Determine the [x, y] coordinate at the center of the cell enclosing the given text.  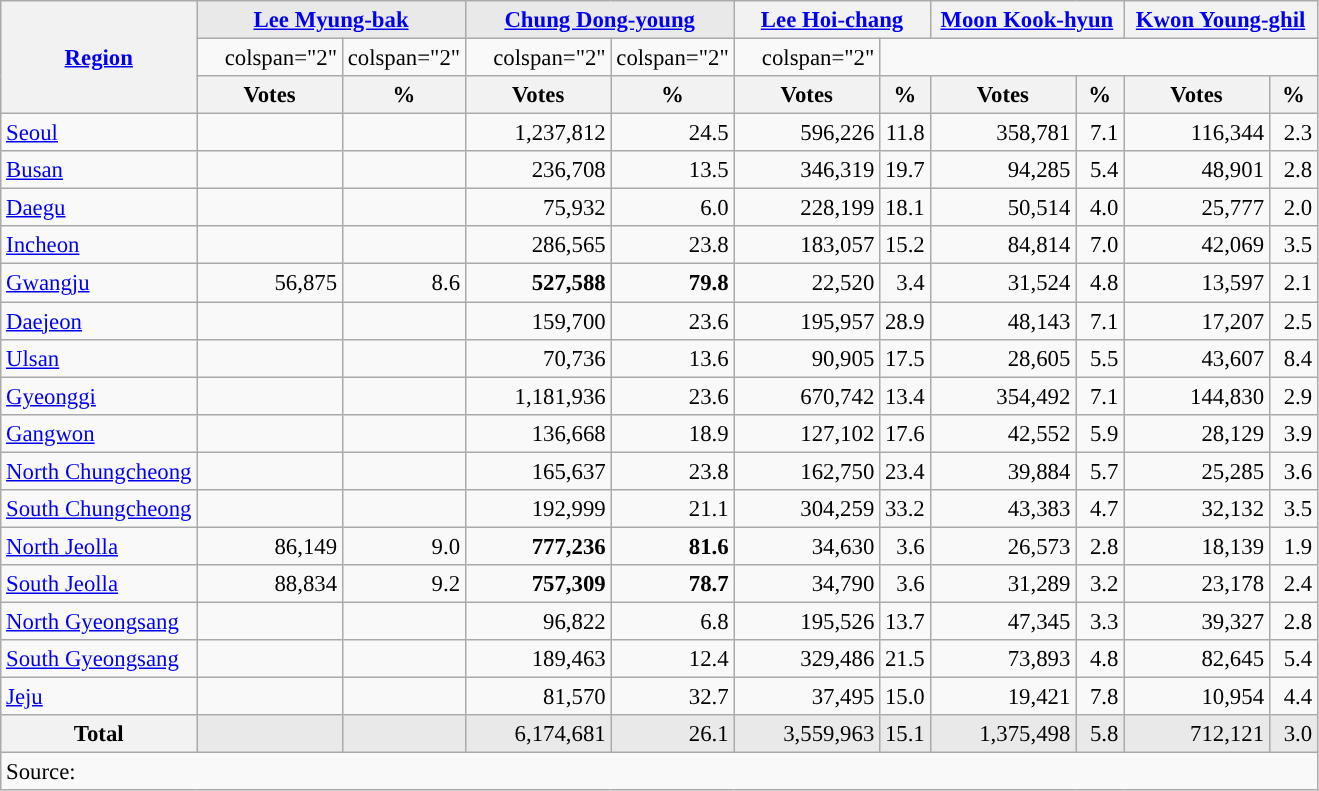
24.5 [672, 133]
South Gyeongsang [99, 659]
1,375,498 [1003, 734]
81.6 [672, 546]
304,259 [807, 509]
13.4 [905, 396]
4.4 [1293, 697]
23,178 [1197, 584]
192,999 [538, 509]
18.1 [905, 208]
Kwon Young-ghil [1221, 20]
26.1 [672, 734]
12.4 [672, 659]
31,289 [1003, 584]
228,199 [807, 208]
195,526 [807, 621]
3.2 [1100, 584]
25,777 [1197, 208]
86,149 [270, 546]
19,421 [1003, 697]
2.0 [1293, 208]
43,607 [1197, 358]
Moon Kook-hyun [1027, 20]
2.5 [1293, 321]
286,565 [538, 245]
Ulsan [99, 358]
15.1 [905, 734]
712,121 [1197, 734]
7.0 [1100, 245]
1,237,812 [538, 133]
1.9 [1293, 546]
Daegu [99, 208]
43,383 [1003, 509]
Daejeon [99, 321]
9.0 [404, 546]
8.6 [404, 283]
Lee Myung-bak [332, 20]
13.7 [905, 621]
26,573 [1003, 546]
22,520 [807, 283]
North Jeolla [99, 546]
47,345 [1003, 621]
346,319 [807, 170]
Jeju [99, 697]
28,129 [1197, 433]
2.1 [1293, 283]
10,954 [1197, 697]
3.3 [1100, 621]
South Chungcheong [99, 509]
3.0 [1293, 734]
9.2 [404, 584]
42,552 [1003, 433]
81,570 [538, 697]
34,630 [807, 546]
3.4 [905, 283]
21.1 [672, 509]
354,492 [1003, 396]
596,226 [807, 133]
17,207 [1197, 321]
48,901 [1197, 170]
183,057 [807, 245]
96,822 [538, 621]
159,700 [538, 321]
13.5 [672, 170]
North Chungcheong [99, 471]
13.6 [672, 358]
189,463 [538, 659]
Busan [99, 170]
Chung Dong-young [600, 20]
90,905 [807, 358]
48,143 [1003, 321]
5.5 [1100, 358]
3,559,963 [807, 734]
94,285 [1003, 170]
162,750 [807, 471]
4.0 [1100, 208]
6,174,681 [538, 734]
Gangwon [99, 433]
23.4 [905, 471]
82,645 [1197, 659]
South Jeolla [99, 584]
2.9 [1293, 396]
15.0 [905, 697]
Lee Hoi-chang [832, 20]
7.8 [1100, 697]
34,790 [807, 584]
39,884 [1003, 471]
165,637 [538, 471]
2.4 [1293, 584]
75,932 [538, 208]
527,588 [538, 283]
18.9 [672, 433]
Gyeonggi [99, 396]
144,830 [1197, 396]
39,327 [1197, 621]
Seoul [99, 133]
32,132 [1197, 509]
Source: [660, 772]
42,069 [1197, 245]
33.2 [905, 509]
3.9 [1293, 433]
56,875 [270, 283]
Incheon [99, 245]
5.9 [1100, 433]
28.9 [905, 321]
236,708 [538, 170]
17.6 [905, 433]
195,957 [807, 321]
757,309 [538, 584]
Gwangju [99, 283]
73,893 [1003, 659]
Region [99, 58]
329,486 [807, 659]
777,236 [538, 546]
6.0 [672, 208]
13,597 [1197, 283]
17.5 [905, 358]
79.8 [672, 283]
50,514 [1003, 208]
11.8 [905, 133]
88,834 [270, 584]
6.8 [672, 621]
North Gyeongsang [99, 621]
37,495 [807, 697]
5.8 [1100, 734]
358,781 [1003, 133]
15.2 [905, 245]
84,814 [1003, 245]
70,736 [538, 358]
136,668 [538, 433]
Total [99, 734]
21.5 [905, 659]
4.7 [1100, 509]
2.3 [1293, 133]
19.7 [905, 170]
28,605 [1003, 358]
116,344 [1197, 133]
8.4 [1293, 358]
78.7 [672, 584]
127,102 [807, 433]
670,742 [807, 396]
18,139 [1197, 546]
32.7 [672, 697]
5.7 [1100, 471]
25,285 [1197, 471]
31,524 [1003, 283]
1,181,936 [538, 396]
